Detect which cell encompasses the target text, then output its (X, Y) center coordinate. 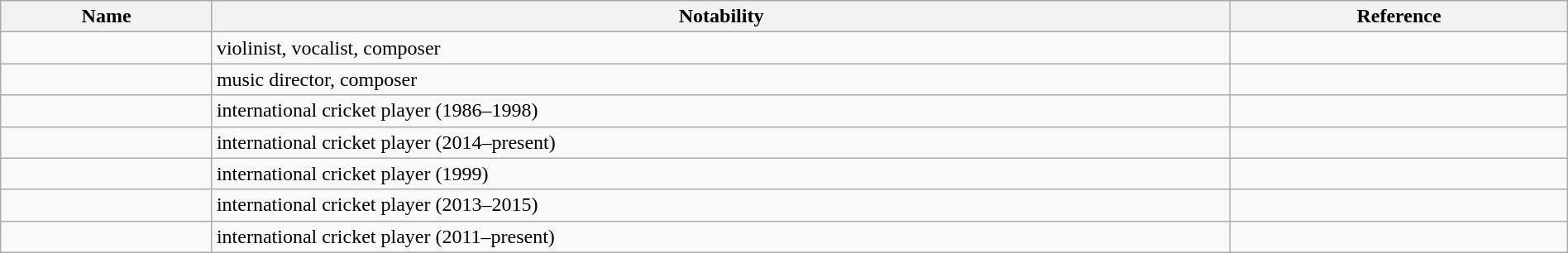
international cricket player (2013–2015) (721, 205)
international cricket player (2011–present) (721, 236)
music director, composer (721, 79)
Reference (1399, 17)
Notability (721, 17)
Name (107, 17)
international cricket player (1999) (721, 174)
violinist, vocalist, composer (721, 48)
international cricket player (2014–present) (721, 142)
international cricket player (1986–1998) (721, 111)
